From the cell containing the given text, extract its center point as [X, Y] coordinate. 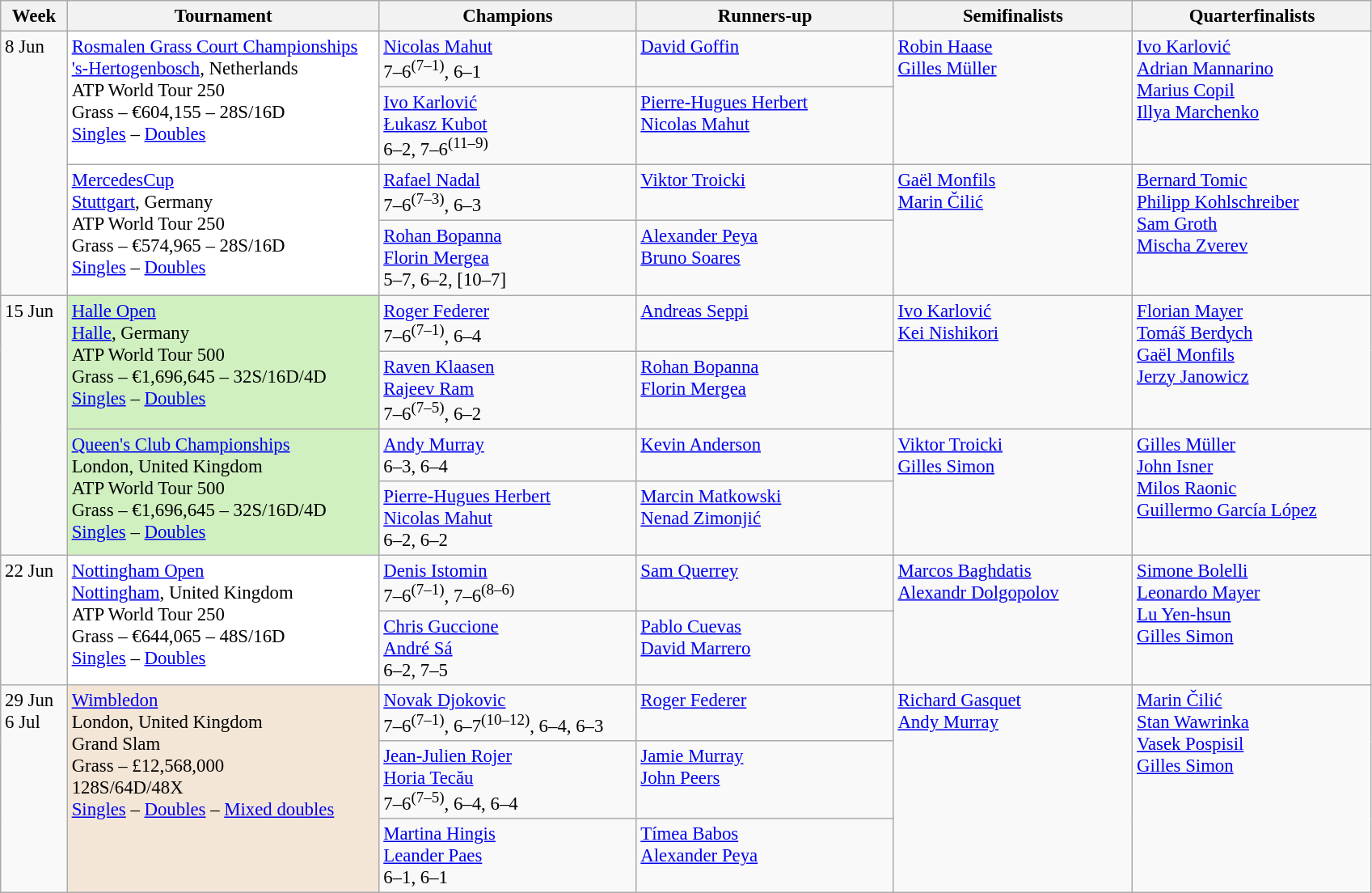
Jean-Julien Rojer Horia Tecău 7–6(7–5), 6–4, 6–4 [508, 780]
Rohan Bopanna Florin Mergea [765, 390]
Quarterfinalists [1252, 16]
Pierre-Hugues Herbert Nicolas Mahut 6–2, 6–2 [508, 518]
29 Jun6 Jul [34, 789]
Gaël Monfils Marin Čilić [1013, 230]
Wimbledon London, United KingdomGrand SlamGrass – £12,568,000128S/64D/48XSingles – Doubles – Mixed doubles [223, 789]
Roger Federer7–6(7–1), 6–4 [508, 324]
Raven Klaasen Rajeev Ram 7–6(7–5), 6–2 [508, 390]
Richard Gasquet Andy Murray [1013, 789]
15 Jun [34, 425]
Semifinalists [1013, 16]
Week [34, 16]
Champions [508, 16]
Rosmalen Grass Court Championships 's-Hertogenbosch, NetherlandsATP World Tour 250Grass – €604,155 – 28S/16DSingles – Doubles [223, 99]
Bernard Tomic Philipp Kohlschreiber Sam Groth Mischa Zverev [1252, 230]
Marin Čilić Stan Wawrinka Vasek Pospisil Gilles Simon [1252, 789]
Pierre-Hugues Herbert Nicolas Mahut [765, 126]
Alexander Peya Bruno Soares [765, 258]
Novak Djokovic 7–6(7–1), 6–7(10–12), 6–4, 6–3 [508, 713]
Andy Murray 6–3, 6–4 [508, 455]
Kevin Anderson [765, 455]
Marcin Matkowski Nenad Zimonjić [765, 518]
Denis Istomin 7–6(7–1), 7–6(8–6) [508, 582]
Sam Querrey [765, 582]
Tímea Babos Alexander Peya [765, 856]
Ivo Karlović Adrian Mannarino Marius Copil Illya Marchenko [1252, 99]
Runners-up [765, 16]
8 Jun [34, 163]
Simone Bolelli Leonardo Mayer Lu Yen-hsun Gilles Simon [1252, 620]
Viktor Troicki Gilles Simon [1013, 492]
Andreas Seppi [765, 324]
Nottingham Open Nottingham, United KingdomATP World Tour 250Grass – €644,065 – 48S/16DSingles – Doubles [223, 620]
Robin Haase Gilles Müller [1013, 99]
22 Jun [34, 620]
Chris Guccione André Sá 6–2, 7–5 [508, 648]
Florian Mayer Tomáš Berdych Gaël Monfils Jerzy Janowicz [1252, 362]
Tournament [223, 16]
Martina Hingis Leander Paes 6–1, 6–1 [508, 856]
Pablo Cuevas David Marrero [765, 648]
Ivo Karlović Łukasz Kubot 6–2, 7–6(11–9) [508, 126]
Rohan Bopanna Florin Mergea 5–7, 6–2, [10–7] [508, 258]
Jamie Murray John Peers [765, 780]
Nicolas Mahut7–6(7–1), 6–1 [508, 60]
Viktor Troicki [765, 193]
Gilles Müller John Isner Milos Raonic Guillermo García López [1252, 492]
Rafael Nadal7–6(7–3), 6–3 [508, 193]
Halle Open Halle, GermanyATP World Tour 500Grass – €1,696,645 – 32S/16D/4DSingles – Doubles [223, 362]
MercedesCup Stuttgart, GermanyATP World Tour 250Grass – €574,965 – 28S/16DSingles – Doubles [223, 230]
Marcos Baghdatis Alexandr Dolgopolov [1013, 620]
Ivo Karlović Kei Nishikori [1013, 362]
Roger Federer [765, 713]
David Goffin [765, 60]
Queen's Club Championships London, United KingdomATP World Tour 500Grass – €1,696,645 – 32S/16D/4DSingles – Doubles [223, 492]
